Identify which cell holds the provided text, then report its [x, y] central coordinate. 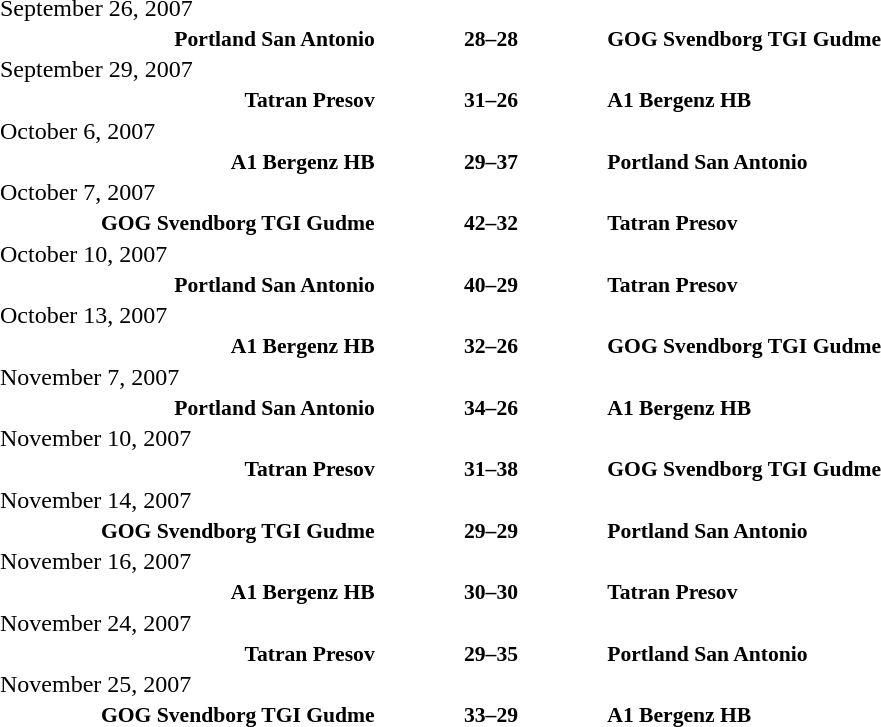
32–26 [492, 346]
29–29 [492, 530]
28–28 [492, 38]
31–26 [492, 100]
29–37 [492, 162]
34–26 [492, 408]
30–30 [492, 592]
29–35 [492, 654]
31–38 [492, 469]
40–29 [492, 284]
42–32 [492, 223]
